Determine the [X, Y] coordinate at the center of the cell enclosing the given text.  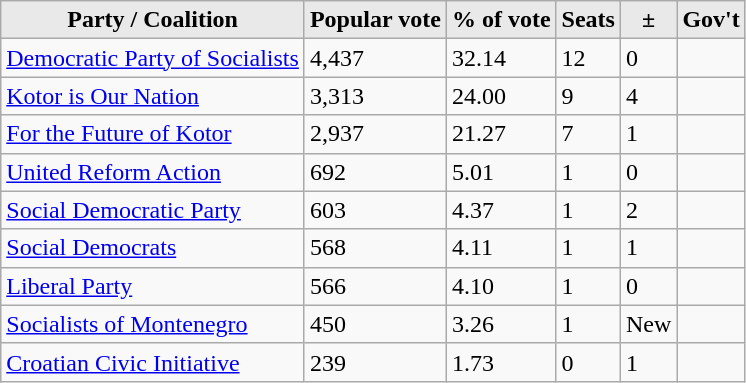
Gov't [711, 20]
603 [375, 210]
Kotor is Our Nation [153, 96]
Social Democrats [153, 248]
For the Future of Kotor [153, 134]
5.01 [501, 172]
Croatian Civic Initiative [153, 362]
21.27 [501, 134]
239 [375, 362]
12 [588, 58]
Popular vote [375, 20]
32.14 [501, 58]
2 [648, 210]
450 [375, 324]
Social Democratic Party [153, 210]
Socialists of Montenegro [153, 324]
7 [588, 134]
2,937 [375, 134]
Party / Coalition [153, 20]
1.73 [501, 362]
4 [648, 96]
3,313 [375, 96]
4.37 [501, 210]
4,437 [375, 58]
United Reform Action [153, 172]
4.10 [501, 286]
4.11 [501, 248]
± [648, 20]
9 [588, 96]
Seats [588, 20]
3.26 [501, 324]
Liberal Party [153, 286]
566 [375, 286]
24.00 [501, 96]
568 [375, 248]
Democratic Party of Socialists [153, 58]
692 [375, 172]
New [648, 324]
% of vote [501, 20]
